From the cell containing the given text, extract its center point as [x, y] coordinate. 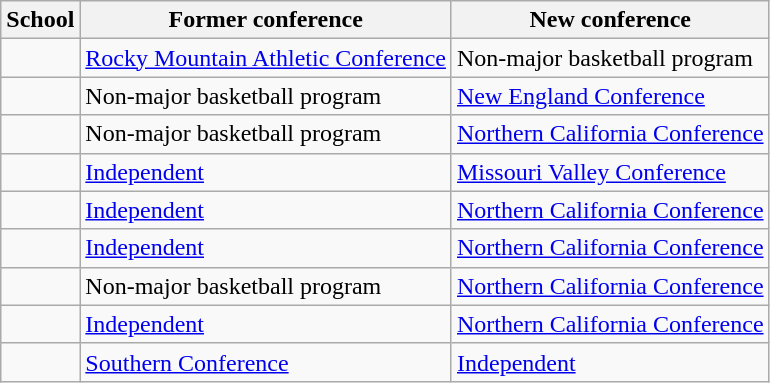
New conference [610, 20]
Rocky Mountain Athletic Conference [266, 58]
New England Conference [610, 96]
School [40, 20]
Missouri Valley Conference [610, 172]
Former conference [266, 20]
Southern Conference [266, 362]
